Identify which cell holds the provided text, then report its (x, y) central coordinate. 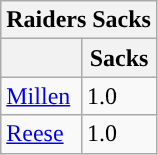
Reese (42, 134)
Raiders Sacks (79, 20)
Sacks (118, 58)
Millen (42, 96)
